Find where the given text appears and provide that cell's center as (X, Y) coordinate. 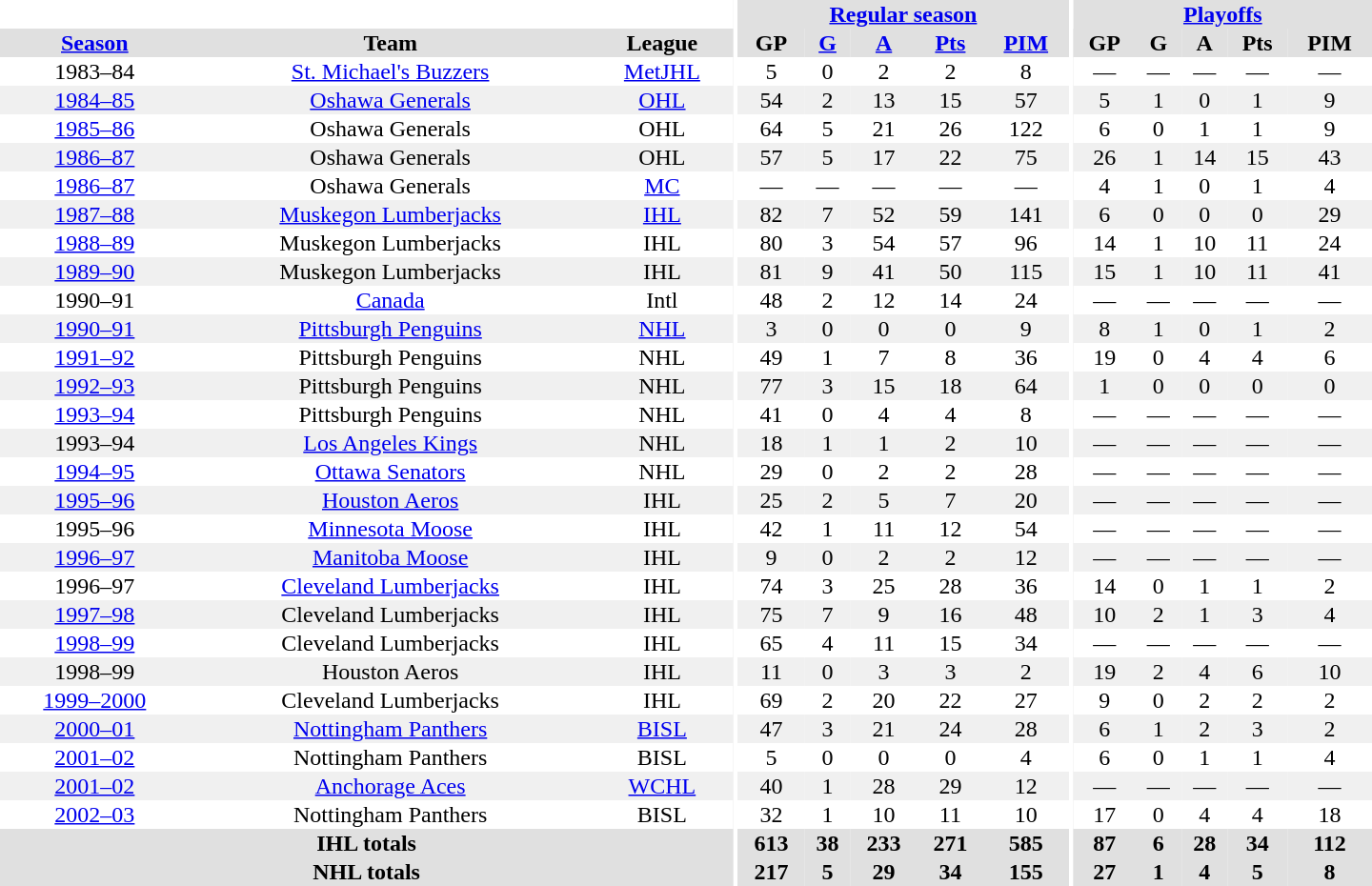
Playoffs (1223, 14)
65 (772, 643)
1991–92 (95, 357)
Team (391, 43)
585 (1025, 843)
43 (1330, 157)
141 (1025, 214)
2002–03 (95, 815)
96 (1025, 243)
Ottawa Senators (391, 472)
38 (827, 843)
50 (951, 272)
16 (951, 614)
IHL totals (366, 843)
271 (951, 843)
MetJHL (663, 71)
59 (951, 214)
32 (772, 815)
13 (884, 100)
115 (1025, 272)
69 (772, 700)
81 (772, 272)
Canada (391, 300)
Manitoba Moose (391, 557)
80 (772, 243)
NHL totals (366, 872)
1994–95 (95, 472)
Intl (663, 300)
Anchorage Aces (391, 786)
217 (772, 872)
87 (1105, 843)
1985–86 (95, 129)
74 (772, 586)
82 (772, 214)
49 (772, 357)
1983–84 (95, 71)
122 (1025, 129)
47 (772, 729)
40 (772, 786)
Season (95, 43)
112 (1330, 843)
MC (663, 186)
52 (884, 214)
77 (772, 386)
Los Angeles Kings (391, 443)
42 (772, 529)
1999–2000 (95, 700)
1984–85 (95, 100)
155 (1025, 872)
2000–01 (95, 729)
1989–90 (95, 272)
Regular season (903, 14)
1988–89 (95, 243)
613 (772, 843)
1987–88 (95, 214)
St. Michael's Buzzers (391, 71)
Minnesota Moose (391, 529)
1997–98 (95, 614)
1992–93 (95, 386)
WCHL (663, 786)
233 (884, 843)
League (663, 43)
